Detect which cell encompasses the target text, then output its [x, y] center coordinate. 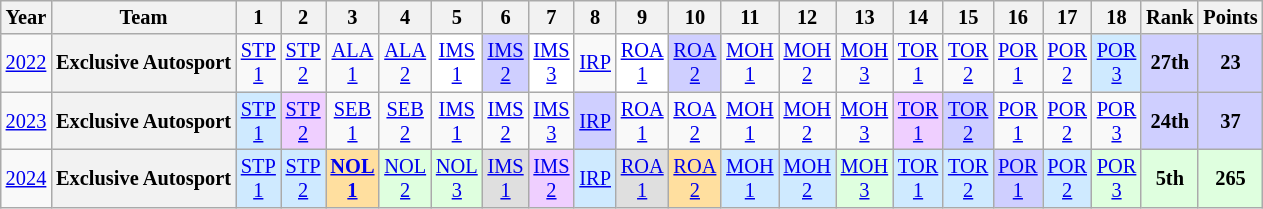
16 [1018, 17]
5th [1170, 178]
NOL1 [353, 178]
2023 [26, 121]
24th [1170, 121]
7 [551, 17]
15 [968, 17]
2022 [26, 63]
17 [1068, 17]
8 [594, 17]
9 [642, 17]
37 [1230, 121]
18 [1116, 17]
4 [405, 17]
2024 [26, 178]
2 [304, 17]
SEB2 [405, 121]
3 [353, 17]
6 [506, 17]
NOL3 [457, 178]
13 [864, 17]
Team [144, 17]
ALA2 [405, 63]
23 [1230, 63]
265 [1230, 178]
5 [457, 17]
SEB1 [353, 121]
Rank [1170, 17]
ALA1 [353, 63]
Year [26, 17]
Points [1230, 17]
1 [258, 17]
11 [750, 17]
10 [696, 17]
27th [1170, 63]
NOL2 [405, 178]
14 [918, 17]
12 [806, 17]
